Pinpoint the cell where the given text exists, returning its [X, Y] midpoint coordinate. 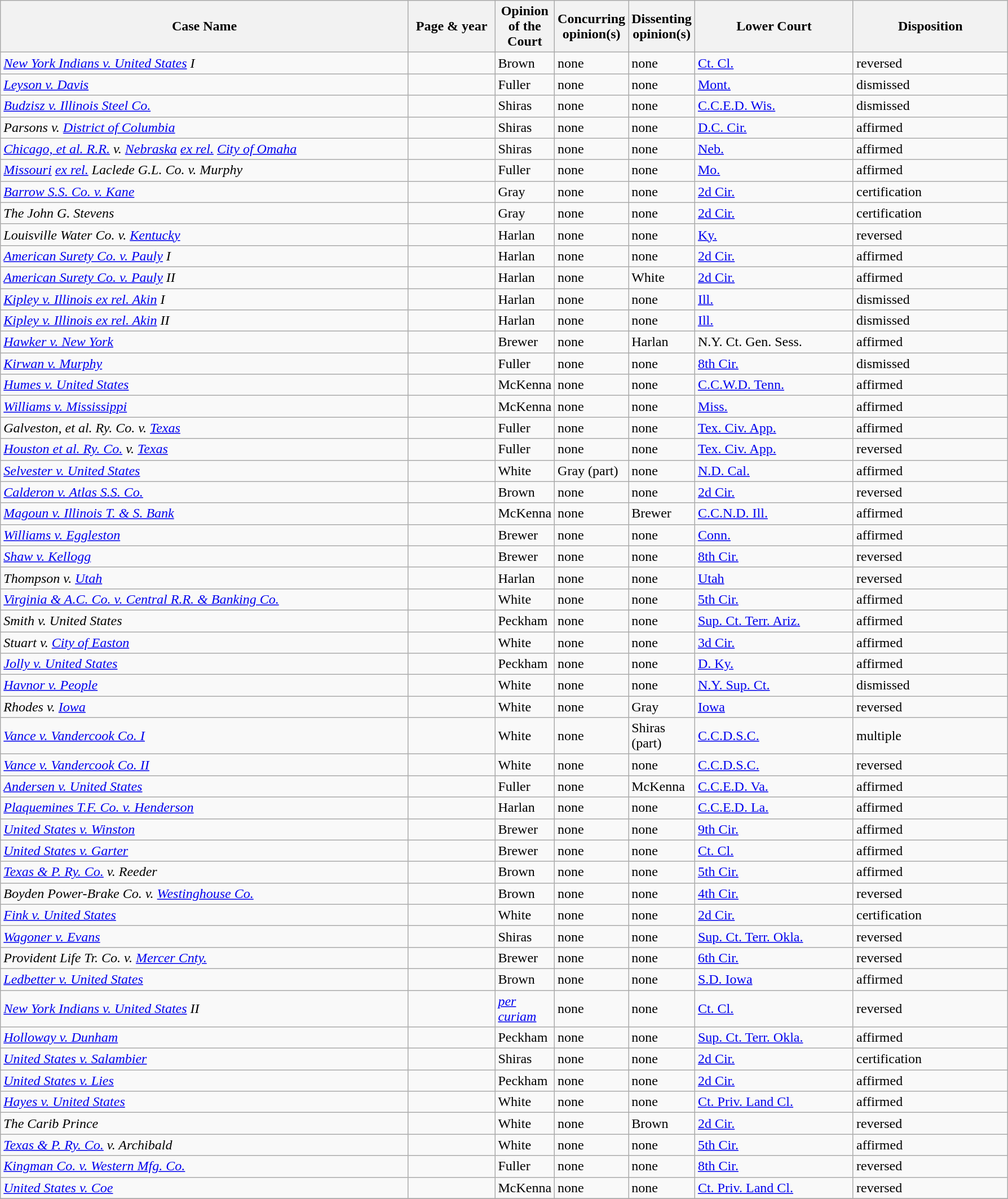
4th Cir. [773, 893]
Wagoner v. Evans [205, 936]
Humes v. United States [205, 385]
Concurring opinion(s) [592, 26]
The John G. Stevens [205, 213]
Parsons v. District of Columbia [205, 127]
Kingman Co. v. Western Mfg. Co. [205, 1166]
New York Indians v. United States I [205, 63]
N.Y. Sup. Ct. [773, 685]
Kirwan v. Murphy [205, 364]
Plaquemines T.F. Co. v. Henderson [205, 808]
Virginia & A.C. Co. v. Central R.R. & Banking Co. [205, 599]
Mo. [773, 170]
Dissenting opinion(s) [662, 26]
Jolly v. United States [205, 664]
Page & year [452, 26]
Holloway v. Dunham [205, 1038]
Shaw v. Kellogg [205, 556]
C.C.W.D. Tenn. [773, 385]
United States v. Garter [205, 851]
Williams v. Mississippi [205, 406]
Chicago, et al. R.R. v. Nebraska ex rel. City of Omaha [205, 149]
N.Y. Ct. Gen. Sess. [773, 342]
Budzisz v. Illinois Steel Co. [205, 106]
Vance v. Vandercook Co. II [205, 765]
Boyden Power-Brake Co. v. Westinghouse Co. [205, 893]
Opinion of the Court [525, 26]
C.C.E.D. Va. [773, 786]
New York Indians v. United States II [205, 1008]
Disposition [930, 26]
Galveston, et al. Ry. Co. v. Texas [205, 428]
Ledbetter v. United States [205, 979]
Utah [773, 578]
American Surety Co. v. Pauly I [205, 256]
Hayes v. United States [205, 1102]
Hawker v. New York [205, 342]
C.C.E.D. Wis. [773, 106]
Fink v. United States [205, 915]
Provident Life Tr. Co. v. Mercer Cnty. [205, 958]
Sup. Ct. Terr. Ariz. [773, 621]
United States v. Salambier [205, 1059]
United States v. Winston [205, 829]
Shiras (part) [662, 736]
Williams v. Eggleston [205, 535]
Stuart v. City of Easton [205, 642]
N.D. Cal. [773, 471]
Case Name [205, 26]
Leyson v. Davis [205, 85]
Calderon v. Atlas S.S. Co. [205, 492]
Neb. [773, 149]
C.C.E.D. La. [773, 808]
Texas & P. Ry. Co. v. Reeder [205, 872]
Andersen v. United States [205, 786]
9th Cir. [773, 829]
Houston et al. Ry. Co. v. Texas [205, 449]
Havnor v. People [205, 685]
Thompson v. Utah [205, 578]
The Carib Prince [205, 1123]
per curiam [525, 1008]
D. Ky. [773, 664]
Iowa [773, 707]
Kipley v. Illinois ex rel. Akin II [205, 321]
Louisville Water Co. v. Kentucky [205, 235]
Gray (part) [592, 471]
Magoun v. Illinois T. & S. Bank [205, 514]
American Surety Co. v. Pauly II [205, 277]
United States v. Coe [205, 1188]
Missouri ex rel. Laclede G.L. Co. v. Murphy [205, 170]
C.C.N.D. Ill. [773, 514]
Selvester v. United States [205, 471]
Ky. [773, 235]
Vance v. Vandercook Co. I [205, 736]
Barrow S.S. Co. v. Kane [205, 192]
Conn. [773, 535]
Miss. [773, 406]
3d Cir. [773, 642]
6th Cir. [773, 958]
Kipley v. Illinois ex rel. Akin I [205, 299]
Smith v. United States [205, 621]
United States v. Lies [205, 1081]
S.D. Iowa [773, 979]
Mont. [773, 85]
Texas & P. Ry. Co. v. Archibald [205, 1145]
D.C. Cir. [773, 127]
Lower Court [773, 26]
Rhodes v. Iowa [205, 707]
multiple [930, 736]
